Extract the [X, Y] coordinate from the center of the cell holding the provided text.  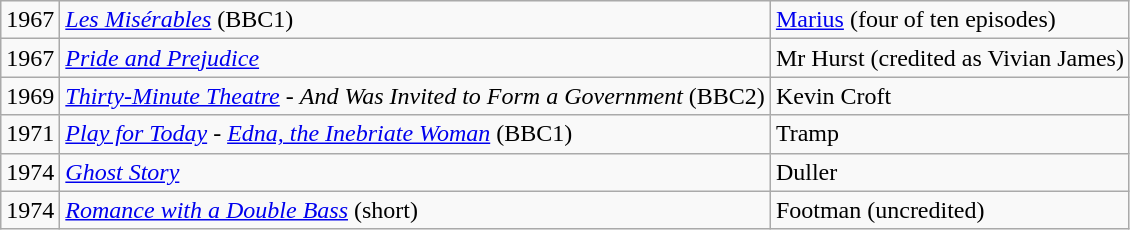
Tramp [950, 134]
Pride and Prejudice [416, 58]
Les Misérables (BBC1) [416, 20]
Ghost Story [416, 172]
Mr Hurst (credited as Vivian James) [950, 58]
Romance with a Double Bass (short) [416, 210]
Marius (four of ten episodes) [950, 20]
Duller [950, 172]
Thirty-Minute Theatre - And Was Invited to Form a Government (BBC2) [416, 96]
1969 [30, 96]
1971 [30, 134]
Footman (uncredited) [950, 210]
Play for Today - Edna, the Inebriate Woman (BBC1) [416, 134]
Kevin Croft [950, 96]
